Provide the [X, Y] coordinate of the cell's center where the given text is located.  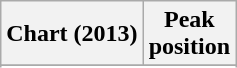
Peakposition [189, 34]
Chart (2013) [72, 34]
